Return [x, y] of the center of cell containing provided text 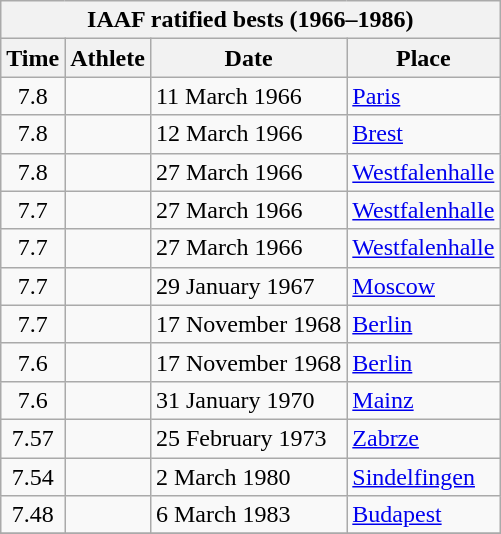
Brest [424, 134]
Sindelfingen [424, 477]
Place [424, 58]
31 January 1970 [248, 400]
IAAF ratified bests (1966–1986) [250, 20]
Moscow [424, 286]
Date [248, 58]
6 March 1983 [248, 515]
12 March 1966 [248, 134]
2 March 1980 [248, 477]
11 March 1966 [248, 96]
Mainz [424, 400]
Paris [424, 96]
Athlete [108, 58]
Budapest [424, 515]
Zabrze [424, 438]
25 February 1973 [248, 438]
7.48 [33, 515]
29 January 1967 [248, 286]
7.57 [33, 438]
Time [33, 58]
7.54 [33, 477]
